Identify which cell holds the provided text, then report its [X, Y] central coordinate. 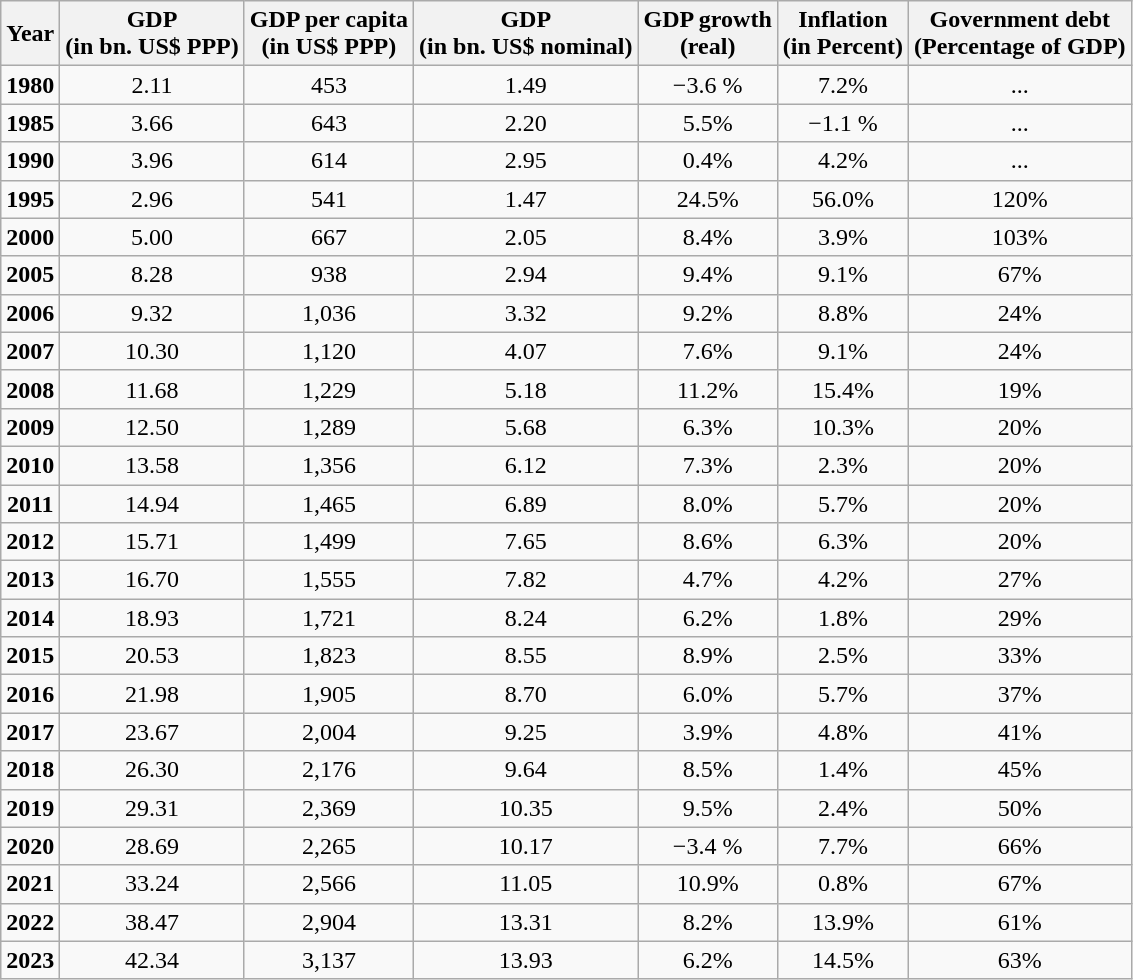
2.5% [842, 656]
41% [1020, 732]
14.5% [842, 960]
29% [1020, 618]
6.0% [708, 694]
2008 [30, 389]
2017 [30, 732]
5.5% [708, 123]
2005 [30, 275]
45% [1020, 770]
2006 [30, 313]
9.4% [708, 275]
2.95 [526, 161]
2018 [30, 770]
38.47 [152, 922]
19% [1020, 389]
11.68 [152, 389]
56.0% [842, 199]
5.00 [152, 237]
4.8% [842, 732]
13.93 [526, 960]
−3.4 % [708, 846]
1.4% [842, 770]
1,120 [328, 351]
1.8% [842, 618]
16.70 [152, 580]
7.3% [708, 465]
2023 [30, 960]
2013 [30, 580]
4.07 [526, 351]
26.30 [152, 770]
1,289 [328, 427]
3.66 [152, 123]
120% [1020, 199]
42.34 [152, 960]
8.28 [152, 275]
8.0% [708, 503]
7.65 [526, 542]
1,229 [328, 389]
6.12 [526, 465]
8.70 [526, 694]
2020 [30, 846]
11.2% [708, 389]
541 [328, 199]
61% [1020, 922]
9.32 [152, 313]
1.49 [526, 85]
1,555 [328, 580]
29.31 [152, 808]
GDP(in bn. US$ PPP) [152, 34]
15.4% [842, 389]
667 [328, 237]
2,369 [328, 808]
3,137 [328, 960]
20.53 [152, 656]
2.3% [842, 465]
2007 [30, 351]
11.05 [526, 884]
33.24 [152, 884]
643 [328, 123]
1985 [30, 123]
9.25 [526, 732]
0.4% [708, 161]
18.93 [152, 618]
1,499 [328, 542]
5.68 [526, 427]
3.96 [152, 161]
66% [1020, 846]
14.94 [152, 503]
2.11 [152, 85]
614 [328, 161]
1,465 [328, 503]
−3.6 % [708, 85]
7.2% [842, 85]
27% [1020, 580]
8.9% [708, 656]
6.89 [526, 503]
8.6% [708, 542]
13.58 [152, 465]
13.9% [842, 922]
2.20 [526, 123]
8.24 [526, 618]
33% [1020, 656]
2014 [30, 618]
8.8% [842, 313]
2015 [30, 656]
10.30 [152, 351]
1,721 [328, 618]
0.8% [842, 884]
1.47 [526, 199]
10.9% [708, 884]
21.98 [152, 694]
5.18 [526, 389]
2021 [30, 884]
9.2% [708, 313]
8.5% [708, 770]
37% [1020, 694]
1,356 [328, 465]
GDP growth(real) [708, 34]
1980 [30, 85]
2.94 [526, 275]
453 [328, 85]
4.7% [708, 580]
12.50 [152, 427]
24.5% [708, 199]
2,904 [328, 922]
15.71 [152, 542]
63% [1020, 960]
23.67 [152, 732]
9.5% [708, 808]
50% [1020, 808]
3.32 [526, 313]
103% [1020, 237]
2.96 [152, 199]
10.35 [526, 808]
2011 [30, 503]
938 [328, 275]
7.7% [842, 846]
8.2% [708, 922]
10.3% [842, 427]
GDP per capita(in US$ PPP) [328, 34]
1,823 [328, 656]
Year [30, 34]
8.4% [708, 237]
2016 [30, 694]
9.64 [526, 770]
2022 [30, 922]
7.6% [708, 351]
13.31 [526, 922]
2,004 [328, 732]
2.05 [526, 237]
Inflation(in Percent) [842, 34]
28.69 [152, 846]
GDP(in bn. US$ nominal) [526, 34]
7.82 [526, 580]
−1.1 % [842, 123]
10.17 [526, 846]
2012 [30, 542]
1995 [30, 199]
8.55 [526, 656]
2,176 [328, 770]
2000 [30, 237]
1,905 [328, 694]
1990 [30, 161]
Government debt(Percentage of GDP) [1020, 34]
2.4% [842, 808]
2009 [30, 427]
2,265 [328, 846]
2019 [30, 808]
2,566 [328, 884]
2010 [30, 465]
1,036 [328, 313]
